Search for the cell housing the specified text and yield its (X, Y) center coordinate. 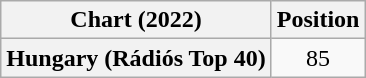
85 (318, 58)
Position (318, 20)
Hungary (Rádiós Top 40) (136, 58)
Chart (2022) (136, 20)
